Find where the given text appears and provide that cell's center as (x, y) coordinate. 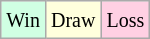
Loss (126, 20)
Draw (72, 20)
Win (24, 20)
